Detect which cell encompasses the target text, then output its [X, Y] center coordinate. 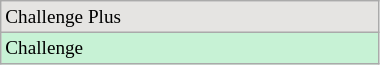
Challenge Plus [190, 17]
Challenge [190, 48]
